Locate the cell with the specified text and output its (x, y) center coordinate. 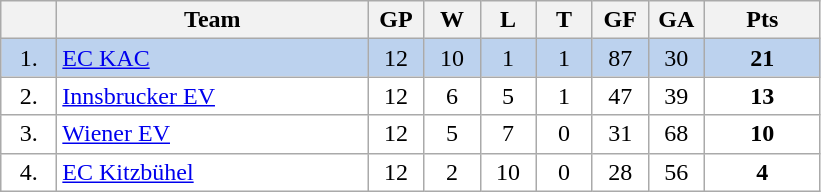
EC Kitzbühel (212, 172)
GF (620, 20)
21 (762, 58)
GA (676, 20)
3. (29, 134)
Team (212, 20)
56 (676, 172)
GP (396, 20)
L (508, 20)
Innsbrucker EV (212, 96)
4. (29, 172)
6 (452, 96)
2 (452, 172)
39 (676, 96)
Wiener EV (212, 134)
T (564, 20)
87 (620, 58)
30 (676, 58)
31 (620, 134)
28 (620, 172)
7 (508, 134)
W (452, 20)
4 (762, 172)
13 (762, 96)
68 (676, 134)
EC KAC (212, 58)
47 (620, 96)
2. (29, 96)
Pts (762, 20)
1. (29, 58)
